Determine the [X, Y] coordinate at the center of the cell enclosing the given text.  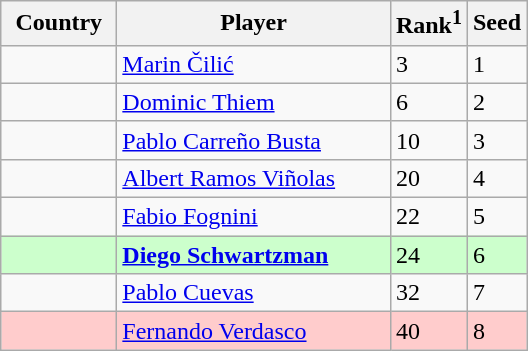
2 [496, 102]
Seed [496, 24]
1 [496, 64]
Pablo Cuevas [254, 293]
Albert Ramos Viñolas [254, 178]
Fabio Fognini [254, 217]
Player [254, 24]
8 [496, 331]
7 [496, 293]
22 [428, 217]
10 [428, 140]
Dominic Thiem [254, 102]
20 [428, 178]
Country [59, 24]
Rank1 [428, 24]
Diego Schwartzman [254, 255]
5 [496, 217]
32 [428, 293]
40 [428, 331]
24 [428, 255]
4 [496, 178]
Pablo Carreño Busta [254, 140]
Marin Čilić [254, 64]
Fernando Verdasco [254, 331]
